Output the [X, Y] coordinate of the center of the cell containing the given text.  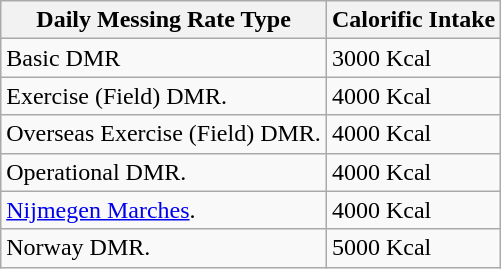
Calorific Intake [413, 20]
Norway DMR. [164, 248]
Daily Messing Rate Type [164, 20]
Exercise (Field) DMR. [164, 96]
3000 Kcal [413, 58]
5000 Kcal [413, 248]
Overseas Exercise (Field) DMR. [164, 134]
Nijmegen Marches. [164, 210]
Basic DMR [164, 58]
Operational DMR. [164, 172]
